Detect which cell encompasses the target text, then output its (X, Y) center coordinate. 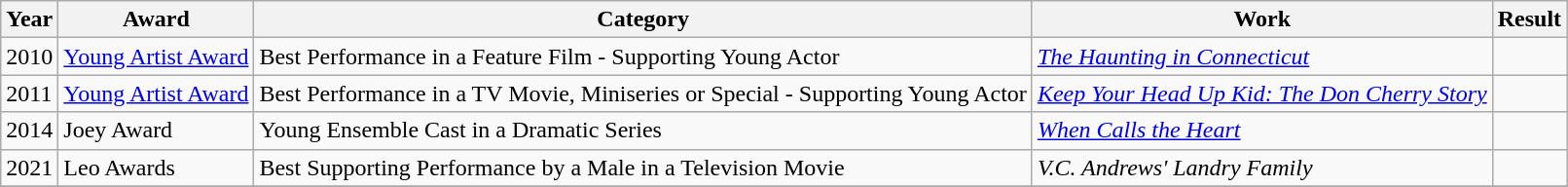
Work (1261, 19)
Result (1529, 19)
Year (29, 19)
Best Performance in a TV Movie, Miniseries or Special - Supporting Young Actor (642, 93)
Leo Awards (156, 168)
Young Ensemble Cast in a Dramatic Series (642, 131)
2014 (29, 131)
Category (642, 19)
Award (156, 19)
2021 (29, 168)
V.C. Andrews' Landry Family (1261, 168)
The Haunting in Connecticut (1261, 56)
2010 (29, 56)
Keep Your Head Up Kid: The Don Cherry Story (1261, 93)
Joey Award (156, 131)
2011 (29, 93)
Best Performance in a Feature Film - Supporting Young Actor (642, 56)
When Calls the Heart (1261, 131)
Best Supporting Performance by a Male in a Television Movie (642, 168)
